Identify which cell holds the provided text, then report its [x, y] central coordinate. 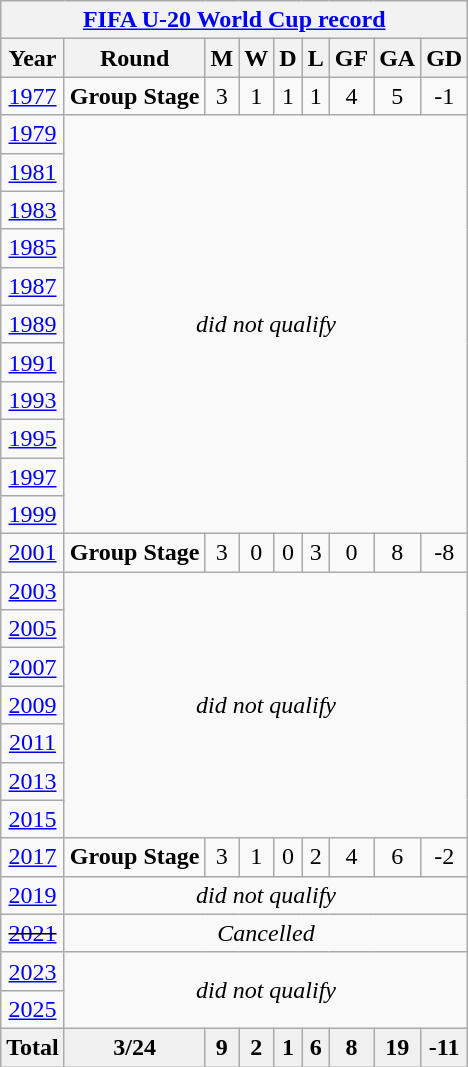
2013 [33, 781]
2017 [33, 857]
Round [134, 58]
2019 [33, 895]
2025 [33, 1009]
2009 [33, 705]
2007 [33, 667]
-8 [444, 553]
2003 [33, 591]
GF [351, 58]
1977 [33, 96]
1983 [33, 210]
1993 [33, 400]
1999 [33, 515]
1991 [33, 362]
2005 [33, 629]
1981 [33, 172]
Total [33, 1047]
1989 [33, 324]
1997 [33, 477]
5 [398, 96]
-2 [444, 857]
1995 [33, 438]
1987 [33, 286]
M [222, 58]
L [316, 58]
Cancelled [266, 933]
-11 [444, 1047]
GA [398, 58]
2011 [33, 743]
1985 [33, 248]
1979 [33, 134]
3/24 [134, 1047]
Year [33, 58]
-1 [444, 96]
2001 [33, 553]
GD [444, 58]
D [288, 58]
FIFA U-20 World Cup record [234, 20]
2023 [33, 971]
19 [398, 1047]
2015 [33, 819]
9 [222, 1047]
2021 [33, 933]
W [256, 58]
